Locate the cell with the specified text and output its [X, Y] center coordinate. 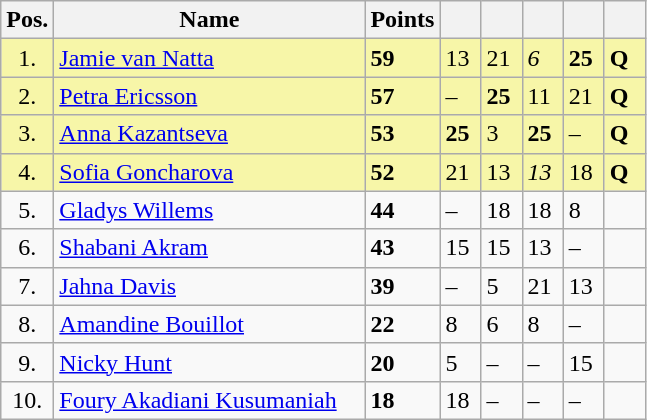
3. [28, 134]
Petra Ericsson [210, 96]
39 [402, 286]
7. [28, 286]
Jamie van Natta [210, 58]
59 [402, 58]
Gladys Willems [210, 210]
57 [402, 96]
Points [402, 20]
5. [28, 210]
Nicky Hunt [210, 362]
Name [210, 20]
11 [542, 96]
4. [28, 172]
Anna Kazantseva [210, 134]
6. [28, 248]
Pos. [28, 20]
Foury Akadiani Kusumaniah [210, 400]
Shabani Akram [210, 248]
44 [402, 210]
9. [28, 362]
53 [402, 134]
Sofia Goncharova [210, 172]
52 [402, 172]
1. [28, 58]
Amandine Bouillot [210, 324]
3 [502, 134]
43 [402, 248]
22 [402, 324]
8. [28, 324]
Jahna Davis [210, 286]
2. [28, 96]
20 [402, 362]
10. [28, 400]
